Capture the cell that displays the provided text and extract its [X, Y] central coordinate. 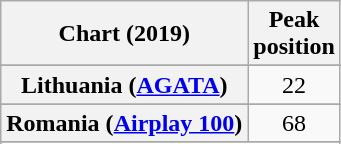
68 [294, 123]
Lithuania (AGATA) [124, 85]
Romania (Airplay 100) [124, 123]
Peakposition [294, 34]
22 [294, 85]
Chart (2019) [124, 34]
